Find where the given text appears and provide that cell's center as (x, y) coordinate. 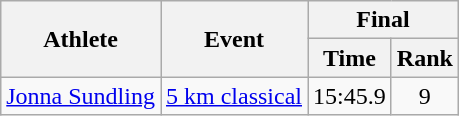
15:45.9 (350, 96)
Jonna Sundling (81, 96)
9 (424, 96)
Rank (424, 58)
Time (350, 58)
Event (234, 39)
Final (384, 20)
5 km classical (234, 96)
Athlete (81, 39)
